Extract the [X, Y] coordinate from the center of the cell holding the provided text.  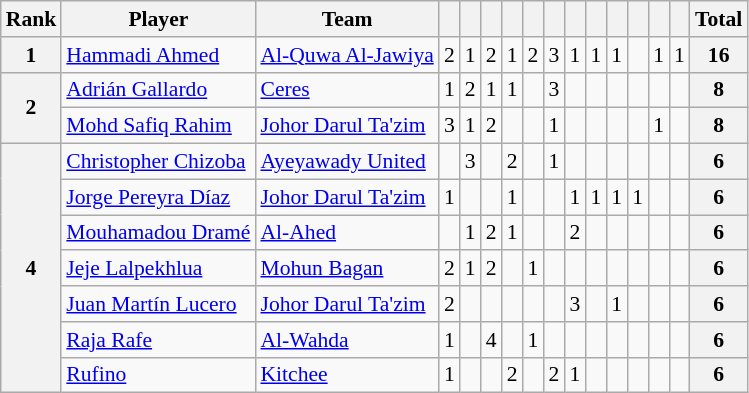
Christopher Chizoba [158, 162]
Player [158, 19]
Hammadi Ahmed [158, 55]
Ayeyawady United [346, 162]
Team [346, 19]
Ceres [346, 90]
Jorge Pereyra Díaz [158, 197]
16 [718, 55]
Juan Martín Lucero [158, 304]
Mohd Safiq Rahim [158, 126]
Raja Rafe [158, 340]
Rufino [158, 375]
Al-Wahda [346, 340]
Mohun Bagan [346, 269]
Adrián Gallardo [158, 90]
Al-Ahed [346, 233]
Total [718, 19]
Al-Quwa Al-Jawiya [346, 55]
Jeje Lalpekhlua [158, 269]
Rank [32, 19]
Mouhamadou Dramé [158, 233]
Kitchee [346, 375]
